Find where the given text appears and provide that cell's center as [X, Y] coordinate. 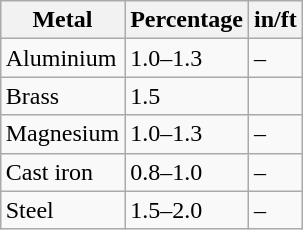
Metal [62, 20]
Percentage [187, 20]
1.5–2.0 [187, 210]
Cast iron [62, 172]
0.8–1.0 [187, 172]
Aluminium [62, 58]
Magnesium [62, 134]
Steel [62, 210]
1.5 [187, 96]
in/ft [276, 20]
Brass [62, 96]
